Return [x, y] of the center of cell containing provided text 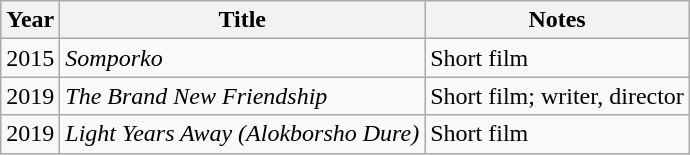
Year [30, 20]
Somporko [242, 58]
Light Years Away (Alokborsho Dure) [242, 134]
Title [242, 20]
The Brand New Friendship [242, 96]
Short film; writer, director [558, 96]
Notes [558, 20]
2015 [30, 58]
